Detect which cell encompasses the target text, then output its [x, y] center coordinate. 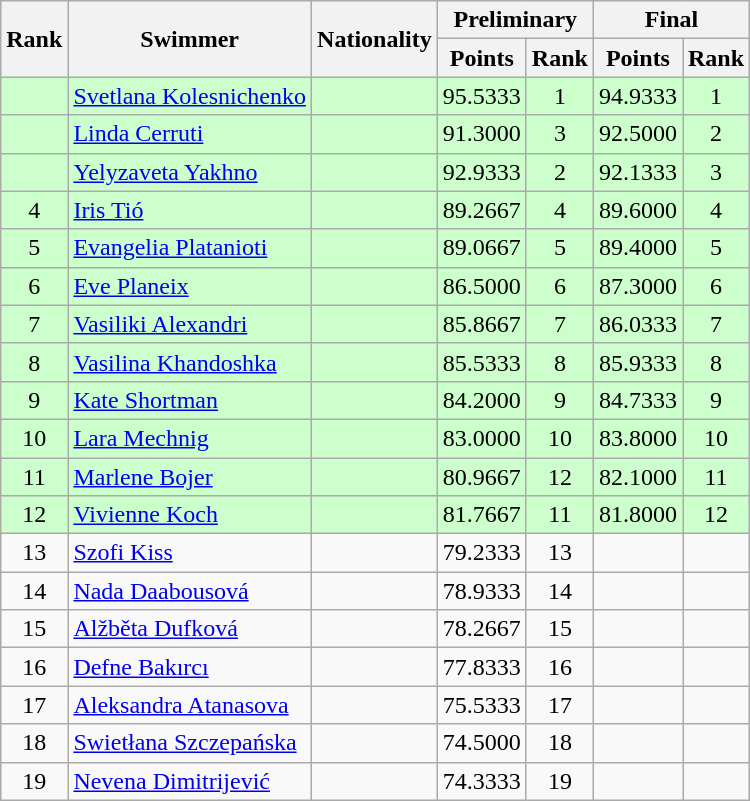
94.9333 [638, 96]
95.5333 [482, 96]
74.3333 [482, 781]
Szofi Kiss [190, 553]
Nationality [375, 39]
87.3000 [638, 286]
Svetlana Kolesnichenko [190, 96]
Nevena Dimitrijević [190, 781]
Vivienne Koch [190, 515]
80.9667 [482, 477]
Yelyzaveta Yakhno [190, 172]
Defne Bakırcı [190, 667]
Swietłana Szczepańska [190, 743]
84.2000 [482, 400]
85.5333 [482, 362]
Swimmer [190, 39]
85.9333 [638, 362]
Lara Mechnig [190, 438]
Iris Tió [190, 210]
75.5333 [482, 705]
84.7333 [638, 400]
91.3000 [482, 134]
86.0333 [638, 324]
77.8333 [482, 667]
Final [671, 20]
92.9333 [482, 172]
74.5000 [482, 743]
89.6000 [638, 210]
Vasiliki Alexandri [190, 324]
83.0000 [482, 438]
92.5000 [638, 134]
Vasilina Khandoshka [190, 362]
Linda Cerruti [190, 134]
81.8000 [638, 515]
Aleksandra Atanasova [190, 705]
89.0667 [482, 248]
85.8667 [482, 324]
89.4000 [638, 248]
92.1333 [638, 172]
82.1000 [638, 477]
79.2333 [482, 553]
Preliminary [515, 20]
Evangelia Platanioti [190, 248]
89.2667 [482, 210]
Kate Shortman [190, 400]
78.2667 [482, 629]
86.5000 [482, 286]
Alžběta Dufková [190, 629]
78.9333 [482, 591]
81.7667 [482, 515]
Marlene Bojer [190, 477]
Eve Planeix [190, 286]
83.8000 [638, 438]
Nada Daabousová [190, 591]
